Identify which cell holds the provided text, then report its [x, y] central coordinate. 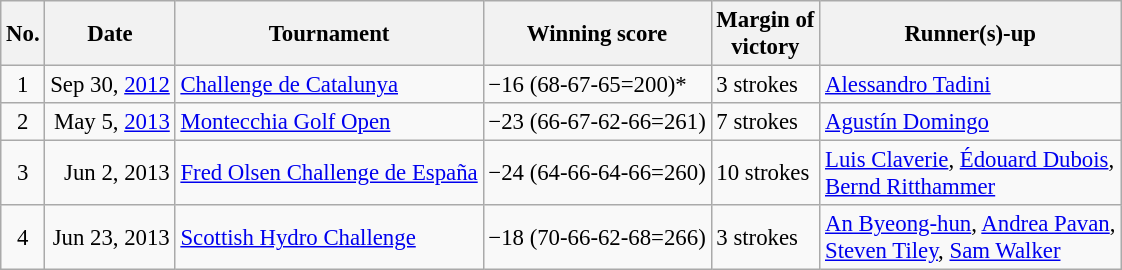
No. [23, 34]
Sep 30, 2012 [110, 85]
10 strokes [766, 174]
Winning score [597, 34]
Jun 23, 2013 [110, 238]
Montecchia Golf Open [329, 122]
1 [23, 85]
3 [23, 174]
4 [23, 238]
Alessandro Tadini [970, 85]
Fred Olsen Challenge de España [329, 174]
Luis Claverie, Édouard Dubois, Bernd Ritthammer [970, 174]
7 strokes [766, 122]
May 5, 2013 [110, 122]
−16 (68-67-65=200)* [597, 85]
−18 (70-66-62-68=266) [597, 238]
Tournament [329, 34]
Runner(s)-up [970, 34]
−23 (66-67-62-66=261) [597, 122]
Agustín Domingo [970, 122]
An Byeong-hun, Andrea Pavan, Steven Tiley, Sam Walker [970, 238]
Scottish Hydro Challenge [329, 238]
Jun 2, 2013 [110, 174]
2 [23, 122]
−24 (64-66-64-66=260) [597, 174]
Challenge de Catalunya [329, 85]
Date [110, 34]
Margin ofvictory [766, 34]
